Locate the cell with the specified text and output its (x, y) center coordinate. 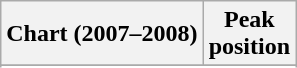
Chart (2007–2008) (102, 34)
Peakposition (249, 34)
